Find where the given text appears and provide that cell's center as [x, y] coordinate. 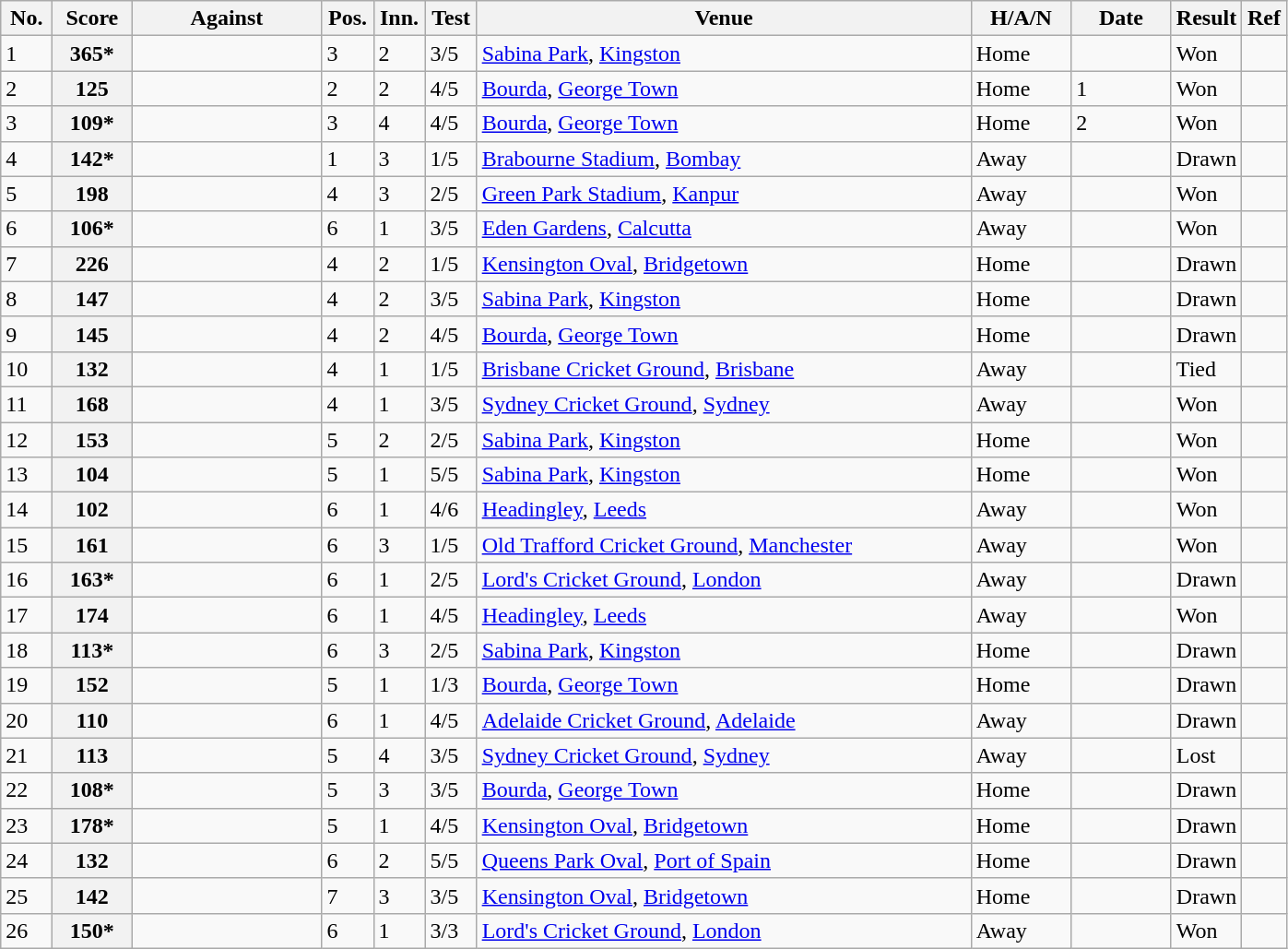
Eden Gardens, Calcutta [724, 229]
168 [92, 404]
4/6 [451, 510]
8 [27, 299]
108* [92, 790]
Result [1206, 18]
110 [92, 720]
102 [92, 510]
18 [27, 650]
161 [92, 545]
150* [92, 931]
10 [27, 369]
Brisbane Cricket Ground, Brisbane [724, 369]
Green Park Stadium, Kanpur [724, 194]
142 [92, 896]
163* [92, 580]
11 [27, 404]
365* [92, 53]
22 [27, 790]
142* [92, 159]
Pos. [348, 18]
12 [27, 440]
14 [27, 510]
Venue [724, 18]
16 [27, 580]
Old Trafford Cricket Ground, Manchester [724, 545]
178* [92, 825]
174 [92, 615]
26 [27, 931]
Inn. [399, 18]
17 [27, 615]
Brabourne Stadium, Bombay [724, 159]
13 [27, 475]
25 [27, 896]
Test [451, 18]
1/3 [451, 685]
23 [27, 825]
125 [92, 89]
21 [27, 755]
3/3 [451, 931]
19 [27, 685]
Adelaide Cricket Ground, Adelaide [724, 720]
113 [92, 755]
198 [92, 194]
106* [92, 229]
147 [92, 299]
153 [92, 440]
109* [92, 124]
No. [27, 18]
20 [27, 720]
Lost [1206, 755]
113* [92, 650]
145 [92, 334]
Ref [1265, 18]
15 [27, 545]
152 [92, 685]
Queens Park Oval, Port of Spain [724, 860]
9 [27, 334]
226 [92, 264]
Date [1121, 18]
24 [27, 860]
104 [92, 475]
H/A/N [1022, 18]
Score [92, 18]
Against [227, 18]
Tied [1206, 369]
